Detect which cell encompasses the target text, then output its (X, Y) center coordinate. 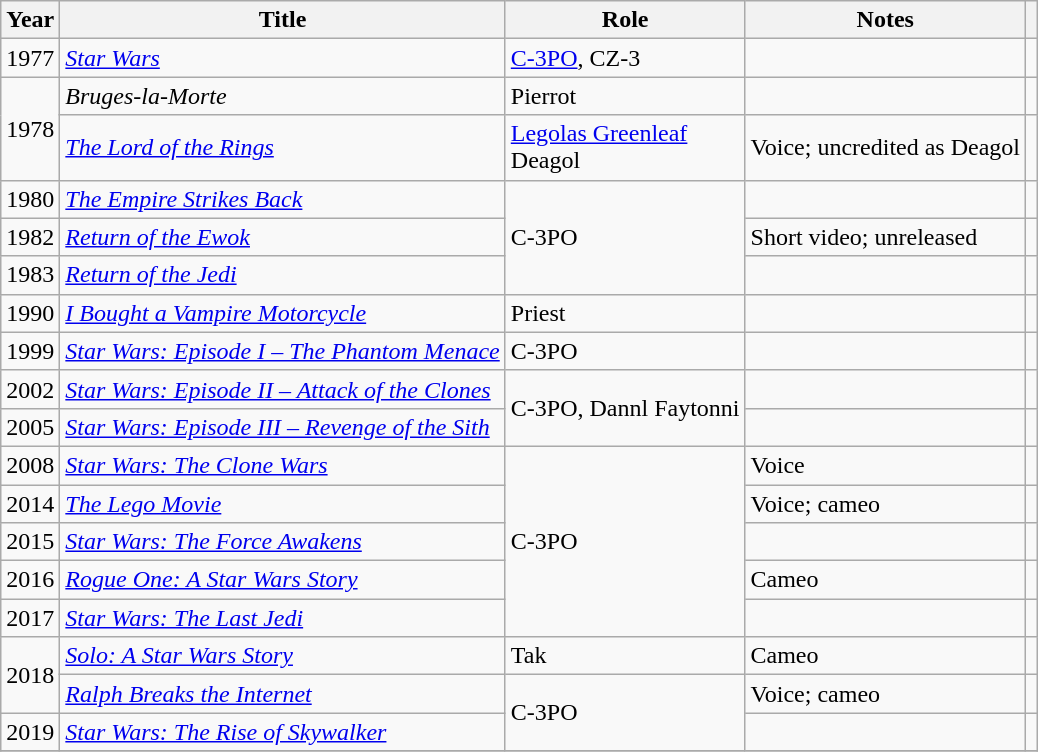
The Lord of the Rings (282, 148)
Star Wars: The Clone Wars (282, 465)
2002 (30, 389)
Bruges-la-Morte (282, 96)
1999 (30, 351)
Priest (625, 313)
2019 (30, 732)
Pierrot (625, 96)
2017 (30, 618)
1978 (30, 128)
Star Wars (282, 58)
1982 (30, 237)
2005 (30, 427)
2018 (30, 675)
2015 (30, 542)
Solo: A Star Wars Story (282, 656)
Tak (625, 656)
Title (282, 20)
Voice (886, 465)
Star Wars: The Last Jedi (282, 618)
Star Wars: Episode III – Revenge of the Sith (282, 427)
Year (30, 20)
Star Wars: Episode II – Attack of the Clones (282, 389)
2008 (30, 465)
C-3PO, Dannl Faytonni (625, 408)
2016 (30, 580)
Voice; uncredited as Deagol (886, 148)
I Bought a Vampire Motorcycle (282, 313)
Star Wars: The Rise of Skywalker (282, 732)
Star Wars: Episode I – The Phantom Menace (282, 351)
The Empire Strikes Back (282, 199)
Star Wars: The Force Awakens (282, 542)
Ralph Breaks the Internet (282, 694)
C-3PO, CZ-3 (625, 58)
1980 (30, 199)
The Lego Movie (282, 503)
Return of the Ewok (282, 237)
1990 (30, 313)
1983 (30, 275)
Rogue One: A Star Wars Story (282, 580)
Return of the Jedi (282, 275)
2014 (30, 503)
Legolas GreenleafDeagol (625, 148)
Notes (886, 20)
1977 (30, 58)
Short video; unreleased (886, 237)
Role (625, 20)
